Return the (X, Y) coordinate for the center point of the cell that contains the specified text.  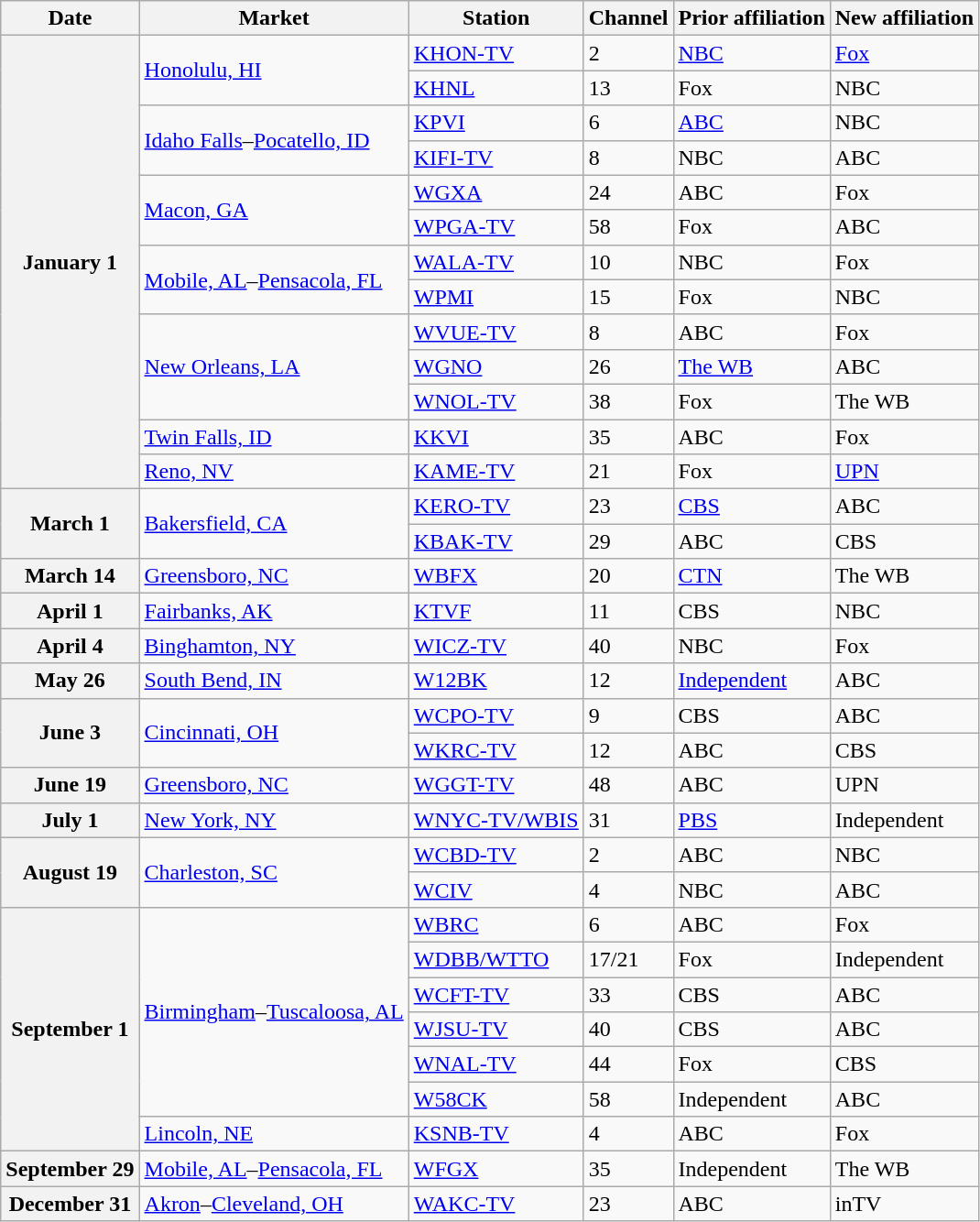
Fairbanks, AK (274, 611)
June 19 (70, 785)
Lincoln, NE (274, 1134)
KERO-TV (496, 507)
Cincinnati, OH (274, 733)
Date (70, 18)
CTN (751, 576)
WGNO (496, 366)
24 (628, 192)
15 (628, 297)
44 (628, 1064)
New affiliation (904, 18)
KHNL (496, 88)
Idaho Falls–Pocatello, ID (274, 140)
WKRC-TV (496, 750)
December 31 (70, 1204)
WCFT-TV (496, 994)
20 (628, 576)
PBS (751, 820)
New Orleans, LA (274, 366)
April 1 (70, 611)
WNOL-TV (496, 401)
New York, NY (274, 820)
September 29 (70, 1169)
Charleston, SC (274, 872)
WPGA-TV (496, 227)
Akron–Cleveland, OH (274, 1204)
48 (628, 785)
March 14 (70, 576)
WNYC-TV/WBIS (496, 820)
WFGX (496, 1169)
KTVF (496, 611)
26 (628, 366)
April 4 (70, 646)
KKVI (496, 437)
10 (628, 262)
Channel (628, 18)
31 (628, 820)
33 (628, 994)
Birmingham–Tuscaloosa, AL (274, 1011)
KAME-TV (496, 472)
13 (628, 88)
KBAK-TV (496, 541)
WBRC (496, 924)
September 1 (70, 1029)
Macon, GA (274, 210)
March 1 (70, 524)
WJSU-TV (496, 1030)
inTV (904, 1204)
June 3 (70, 733)
KIFI-TV (496, 158)
WCBD-TV (496, 855)
29 (628, 541)
Prior affiliation (751, 18)
Bakersfield, CA (274, 524)
W12BK (496, 681)
21 (628, 472)
WCPO-TV (496, 715)
Binghamton, NY (274, 646)
11 (628, 611)
WALA-TV (496, 262)
WGGT-TV (496, 785)
KHON-TV (496, 53)
WAKC-TV (496, 1204)
Market (274, 18)
Twin Falls, ID (274, 437)
January 1 (70, 262)
38 (628, 401)
WICZ-TV (496, 646)
July 1 (70, 820)
W58CK (496, 1099)
August 19 (70, 872)
WPMI (496, 297)
17/21 (628, 959)
WNAL-TV (496, 1064)
KSNB-TV (496, 1134)
Station (496, 18)
KPVI (496, 123)
WVUE-TV (496, 332)
WGXA (496, 192)
May 26 (70, 681)
9 (628, 715)
Reno, NV (274, 472)
Honolulu, HI (274, 71)
South Bend, IN (274, 681)
WBFX (496, 576)
WDBB/WTTO (496, 959)
WCIV (496, 889)
